Provide the [x, y] coordinate of the cell's center where the given text is located.  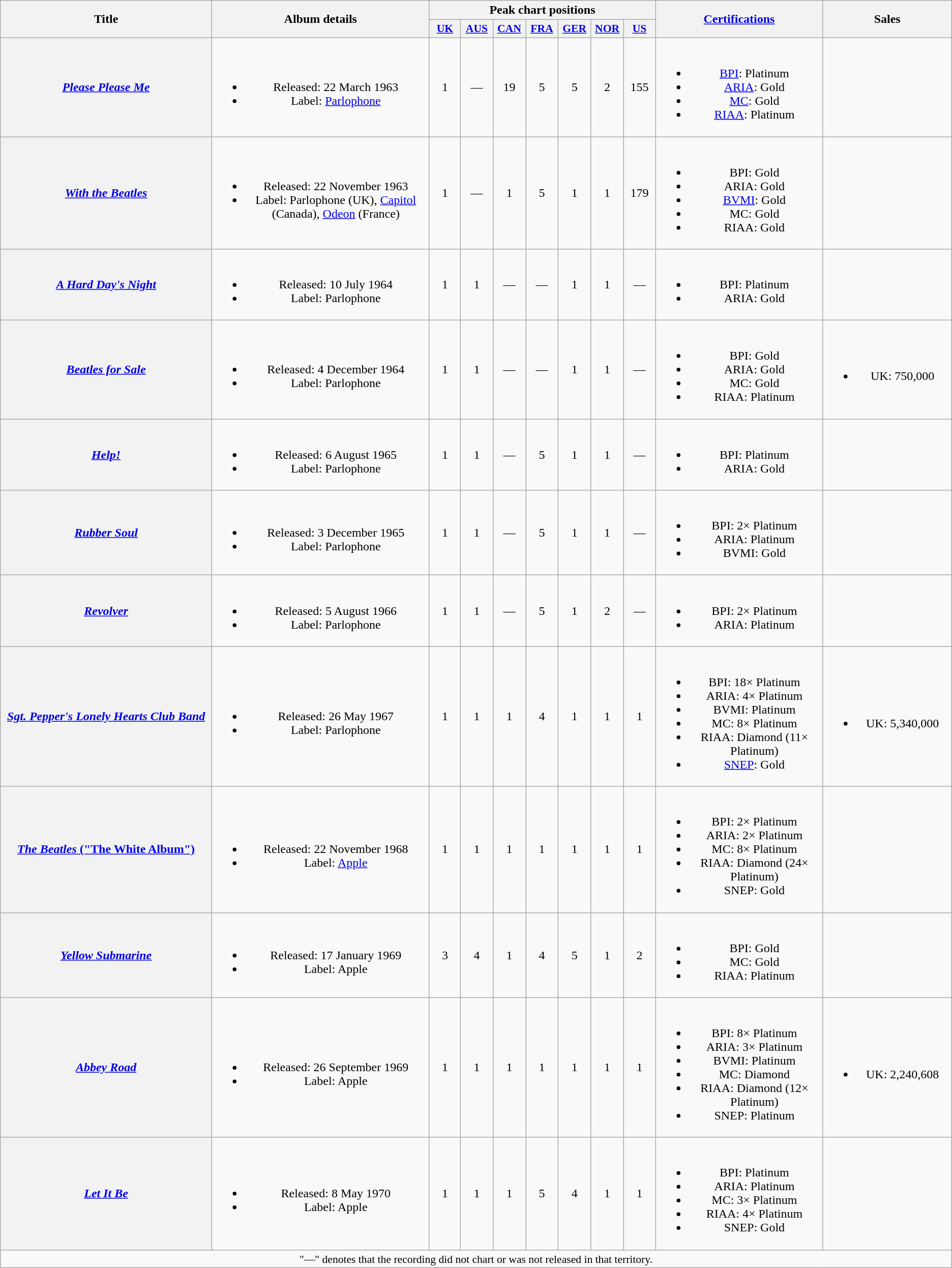
Released: 5 August 1966Label: Parlophone [320, 611]
The Beatles ("The White Album") [106, 849]
BPI: 2× PlatinumARIA: PlatinumBVMI: Gold [739, 533]
Please Please Me [106, 87]
Certifications [739, 19]
A Hard Day's Night [106, 285]
BPI: 2× PlatinumARIA: Platinum [739, 611]
Revolver [106, 611]
3 [444, 955]
AUS [477, 29]
UK: 5,340,000 [887, 716]
US [639, 29]
BPI: PlatinumARIA: GoldMC: GoldRIAA: Platinum [739, 87]
Abbey Road [106, 1067]
Beatles for Sale [106, 370]
BPI: GoldMC: GoldRIAA: Platinum [739, 955]
Yellow Submarine [106, 955]
Released: 26 September 1969Label: Apple [320, 1067]
Title [106, 19]
Help! [106, 455]
Released: 26 May 1967Label: Parlophone [320, 716]
155 [639, 87]
Sgt. Pepper's Lonely Hearts Club Band [106, 716]
With the Beatles [106, 192]
UK [444, 29]
Released: 17 January 1969Label: Apple [320, 955]
BPI: PlatinumARIA: PlatinumMC: 3× PlatinumRIAA: 4× PlatinumSNEP: Gold [739, 1193]
Released: 22 November 1963Label: Parlophone (UK), Capitol (Canada), Odeon (France) [320, 192]
Released: 22 March 1963Label: Parlophone [320, 87]
CAN [509, 29]
Sales [887, 19]
Released: 4 December 1964Label: Parlophone [320, 370]
Let It Be [106, 1193]
FRA [542, 29]
BPI: 2× PlatinumARIA: 2× PlatinumMC: 8× PlatinumRIAA: Diamond (24× Platinum)SNEP: Gold [739, 849]
Released: 3 December 1965Label: Parlophone [320, 533]
Released: 22 November 1968Label: Apple [320, 849]
BPI: 8× PlatinumARIA: 3× PlatinumBVMI: PlatinumMC: DiamondRIAA: Diamond (12× Platinum)SNEP: Platinum [739, 1067]
Rubber Soul [106, 533]
UK: 750,000 [887, 370]
"—" denotes that the recording did not chart or was not released in that territory. [476, 1259]
UK: 2,240,608 [887, 1067]
Released: 6 August 1965Label: Parlophone [320, 455]
BPI: GoldARIA: GoldBVMI: GoldMC: GoldRIAA: Gold [739, 192]
GER [574, 29]
Peak chart positions [542, 10]
19 [509, 87]
Album details [320, 19]
BPI: GoldARIA: GoldMC: GoldRIAA: Platinum [739, 370]
Released: 8 May 1970Label: Apple [320, 1193]
BPI: 18× PlatinumARIA: 4× PlatinumBVMI: PlatinumMC: 8× PlatinumRIAA: Diamond (11× Platinum)SNEP: Gold [739, 716]
NOR [607, 29]
179 [639, 192]
Released: 10 July 1964Label: Parlophone [320, 285]
